Pinpoint the cell where the given text exists, returning its [X, Y] midpoint coordinate. 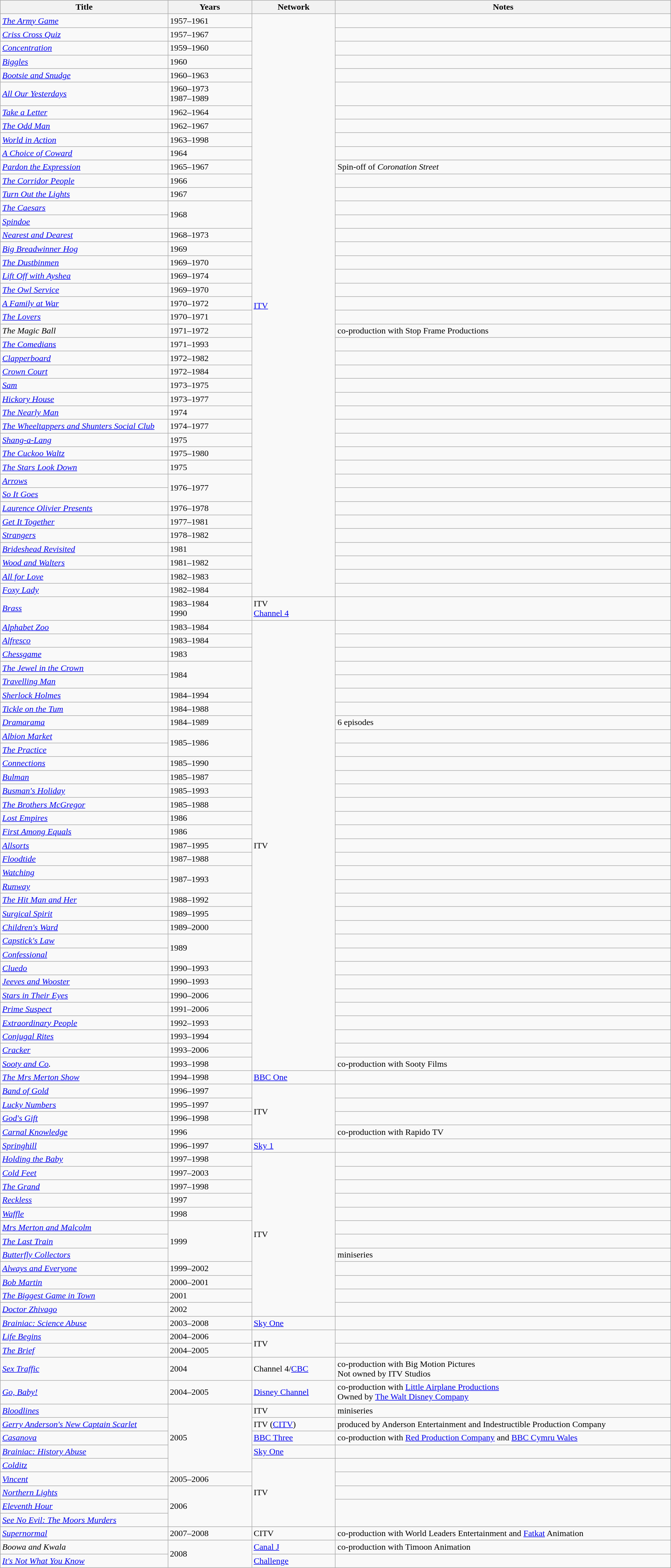
1960–1963 [210, 75]
Chessgame [84, 654]
The Wheeltappers and Shunters Social Club [84, 426]
All for Love [84, 576]
1957–1967 [210, 34]
So It Goes [84, 494]
Wood and Walters [84, 563]
1960 [210, 62]
Sooty and Co. [84, 1064]
Sky 1 [294, 1146]
co-production with Stop Frame Productions [503, 331]
Arrows [84, 481]
Floodtide [84, 859]
1969 [210, 249]
1973–1975 [210, 385]
The Corridor People [84, 180]
The Biggest Game in Town [84, 1296]
1985–1986 [210, 743]
1985–1988 [210, 804]
2001 [210, 1296]
1984–1989 [210, 723]
1968–1973 [210, 235]
Sherlock Holmes [84, 695]
1960–19731987–1989 [210, 94]
The Last Train [84, 1241]
Canal J [294, 1547]
Foxy Lady [84, 590]
1971–1972 [210, 331]
Lift Off with Ayshea [84, 276]
1996–1998 [210, 1118]
Children's Ward [84, 927]
ITVChannel 4 [294, 608]
co-production with Rapido TV [503, 1132]
1973–1977 [210, 399]
1978–1982 [210, 535]
BBC One [294, 1077]
1987–1988 [210, 859]
Cold Feet [84, 1173]
Tickle on the Tum [84, 709]
Cracker [84, 1050]
Reckless [84, 1200]
Doctor Zhivago [84, 1309]
Spin-off of Coronation Street [503, 167]
Take a Letter [84, 112]
Holding the Baby [84, 1159]
co-production with World Leaders Entertainment and Fatkat Animation [503, 1534]
Years [210, 7]
The Brothers McGregor [84, 804]
Concentration [84, 48]
1966 [210, 180]
1962–1964 [210, 112]
1989–2000 [210, 927]
1968 [210, 215]
Channel 4/CBC [294, 1369]
1981 [210, 549]
1994–1998 [210, 1077]
2002 [210, 1309]
Extraordinary People [84, 1023]
1959–1960 [210, 48]
The Grand [84, 1186]
Lost Empires [84, 818]
The Stars Look Down [84, 467]
The Brief [84, 1350]
Strangers [84, 535]
Brainiac: History Abuse [84, 1451]
Carnal Knowledge [84, 1132]
Mrs Merton and Malcolm [84, 1227]
1969–1974 [210, 276]
1976–1977 [210, 488]
1971–1993 [210, 344]
Criss Cross Quiz [84, 34]
Colditz [84, 1465]
1985–1987 [210, 777]
2008 [210, 1554]
The Army Game [84, 21]
1981–1982 [210, 563]
Northern Lights [84, 1492]
Bloodlines [84, 1411]
Lucky Numbers [84, 1105]
1997 [210, 1200]
Big Breadwinner Hog [84, 249]
1992–1993 [210, 1023]
Watching [84, 873]
1993–1998 [210, 1064]
1977–1981 [210, 522]
The Caesars [84, 208]
1984–1988 [210, 709]
Butterfly Collectors [84, 1255]
1970–1971 [210, 317]
Prime Suspect [84, 1009]
Eleventh Hour [84, 1506]
Alphabet Zoo [84, 627]
A Family at War [84, 303]
It's Not What You Know [84, 1561]
A Choice of Coward [84, 153]
CITV [294, 1534]
Title [84, 7]
1957–1961 [210, 21]
2006 [210, 1506]
Stars in Their Eyes [84, 995]
Bootsie and Snudge [84, 75]
co-production with Sooty Films [503, 1064]
Supernormal [84, 1534]
Brideshead Revisited [84, 549]
1999 [210, 1241]
1964 [210, 153]
1985–1993 [210, 791]
Gerry Anderson's New Captain Scarlet [84, 1424]
2004–2006 [210, 1337]
Cluedo [84, 968]
1984 [210, 675]
Springhill [84, 1146]
Dramarama [84, 723]
2003–2008 [210, 1323]
First Among Equals [84, 832]
The Mrs Merton Show [84, 1077]
1996 [210, 1132]
The Magic Ball [84, 331]
Waffle [84, 1214]
God's Gift [84, 1118]
1997–2003 [210, 1173]
Laurence Olivier Presents [84, 508]
1974–1977 [210, 426]
The Jewel in the Crown [84, 668]
Life Begins [84, 1337]
World in Action [84, 139]
Clapperboard [84, 358]
Travelling Man [84, 682]
Pardon the Expression [84, 167]
1993–2006 [210, 1050]
Sex Traffic [84, 1369]
Sam [84, 385]
1984–1994 [210, 695]
The Cuckoo Waltz [84, 454]
The Dustbinmen [84, 262]
The Nearly Man [84, 413]
2000–2001 [210, 1282]
The Practice [84, 750]
1976–1978 [210, 508]
Runway [84, 886]
1987–1993 [210, 880]
1965–1967 [210, 167]
Network [294, 7]
Band of Gold [84, 1091]
Shang-a-Lang [84, 440]
Disney Channel [294, 1392]
produced by Anderson Entertainment and Indestructible Production Company [503, 1424]
Alfresco [84, 641]
2004 [210, 1369]
All Our Yesterdays [84, 94]
ITV (CITV) [294, 1424]
Connections [84, 763]
1995–1997 [210, 1105]
Go, Baby! [84, 1392]
Busman's Holiday [84, 791]
Get It Together [84, 522]
Albion Market [84, 736]
co-production with Red Production Company and BBC Cymru Wales [503, 1438]
Spindoe [84, 222]
1975–1980 [210, 454]
Brass [84, 608]
1972–1984 [210, 371]
Confessional [84, 954]
Bulman [84, 777]
1974 [210, 413]
Challenge [294, 1561]
1990–2006 [210, 995]
The Hit Man and Her [84, 900]
Surgical Spirit [84, 914]
1982–1984 [210, 590]
Brainiac: Science Abuse [84, 1323]
Jeeves and Wooster [84, 982]
See No Evil: The Moors Murders [84, 1520]
1987–1995 [210, 845]
The Comedians [84, 344]
1998 [210, 1214]
Boowa and Kwala [84, 1547]
BBC Three [294, 1438]
2005–2006 [210, 1479]
1993–1994 [210, 1036]
1989 [210, 948]
Notes [503, 7]
Vincent [84, 1479]
Nearest and Dearest [84, 235]
Casanova [84, 1438]
6 episodes [503, 723]
1985–1990 [210, 763]
1982–1983 [210, 576]
2007–2008 [210, 1534]
Allsorts [84, 845]
1999–2002 [210, 1268]
co-production with Little Airplane ProductionsOwned by The Walt Disney Company [503, 1392]
1983–19841990 [210, 608]
Hickory House [84, 399]
Crown Court [84, 371]
Bob Martin [84, 1282]
The Odd Man [84, 126]
The Lovers [84, 317]
The Owl Service [84, 290]
1983 [210, 654]
1970–1972 [210, 303]
Conjugal Rites [84, 1036]
1967 [210, 194]
1989–1995 [210, 914]
1963–1998 [210, 139]
Turn Out the Lights [84, 194]
1972–1982 [210, 358]
co-production with Timoon Animation [503, 1547]
1988–1992 [210, 900]
co-production with Big Motion PicturesNot owned by ITV Studios [503, 1369]
1991–2006 [210, 1009]
2005 [210, 1438]
Always and Everyone [84, 1268]
1962–1967 [210, 126]
Biggles [84, 62]
Capstick's Law [84, 941]
